Detect which cell encompasses the target text, then output its (X, Y) center coordinate. 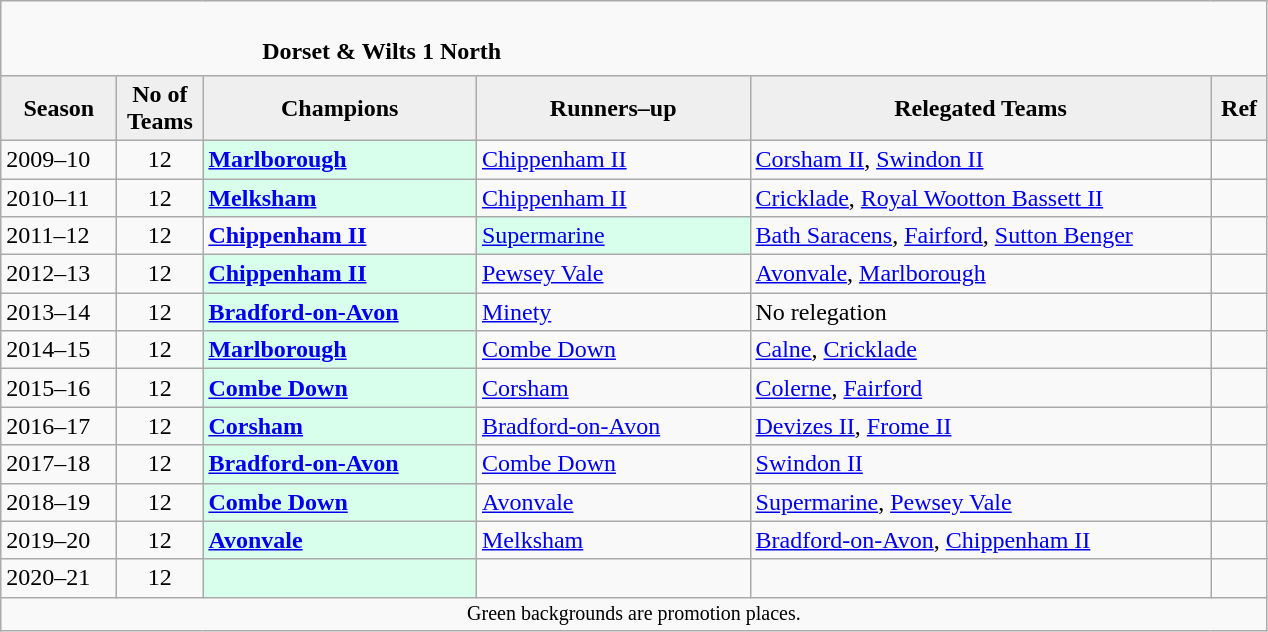
No relegation (980, 312)
Devizes II, Frome II (980, 426)
2016–17 (59, 426)
Supermarine, Pewsey Vale (980, 502)
2009–10 (59, 159)
Swindon II (980, 464)
Relegated Teams (980, 108)
2011–12 (59, 236)
2013–14 (59, 312)
Supermarine (613, 236)
2017–18 (59, 464)
Champions (340, 108)
Ref (1239, 108)
2012–13 (59, 274)
2020–21 (59, 578)
Bradford-on-Avon, Chippenham II (980, 540)
Cricklade, Royal Wootton Bassett II (980, 197)
Colerne, Fairford (980, 388)
2019–20 (59, 540)
2015–16 (59, 388)
No of Teams (160, 108)
Calne, Cricklade (980, 350)
Green backgrounds are promotion places. (634, 614)
Corsham II, Swindon II (980, 159)
Bath Saracens, Fairford, Sutton Benger (980, 236)
Minety (613, 312)
2010–11 (59, 197)
Avonvale, Marlborough (980, 274)
Pewsey Vale (613, 274)
2018–19 (59, 502)
Season (59, 108)
2014–15 (59, 350)
Runners–up (613, 108)
